Return the [X, Y] coordinate for the center point of the cell that contains the specified text.  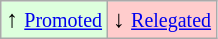
↑ Promoted [54, 20]
↓ Relegated [162, 20]
